Return (x, y) of the center of cell containing provided text 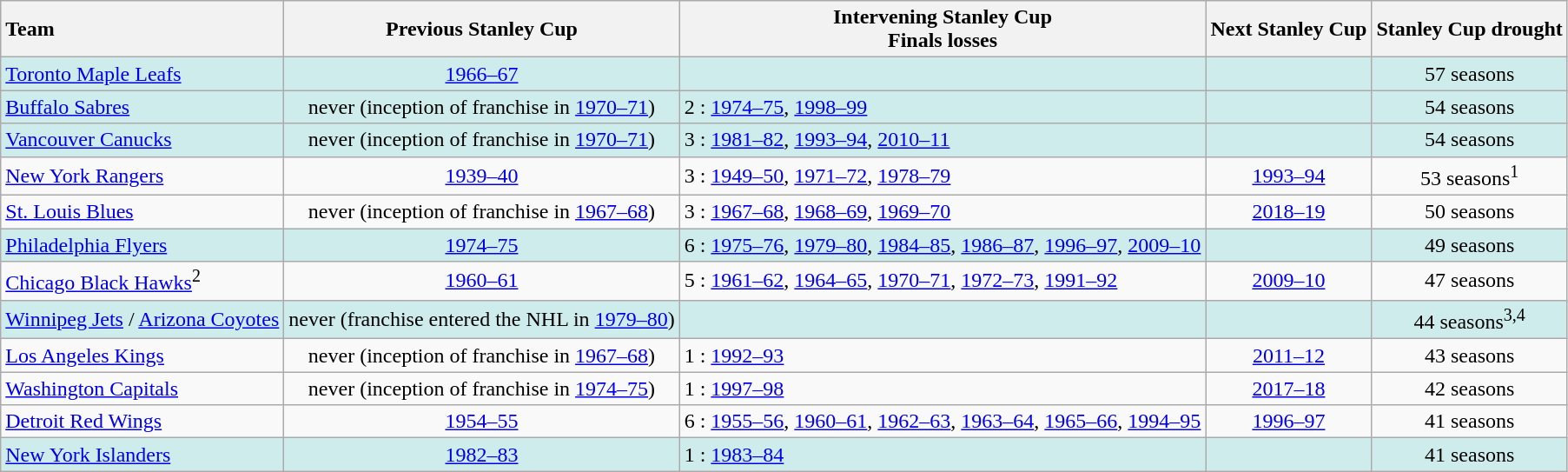
6 : 1975–76, 1979–80, 1984–85, 1986–87, 1996–97, 2009–10 (943, 245)
1 : 1992–93 (943, 356)
53 seasons1 (1470, 176)
never (franchise entered the NHL in 1979–80) (481, 320)
49 seasons (1470, 245)
1 : 1983–84 (943, 455)
Detroit Red Wings (142, 422)
1974–75 (481, 245)
1996–97 (1289, 422)
5 : 1961–62, 1964–65, 1970–71, 1972–73, 1991–92 (943, 282)
42 seasons (1470, 389)
1960–61 (481, 282)
1954–55 (481, 422)
3 : 1967–68, 1968–69, 1969–70 (943, 212)
1993–94 (1289, 176)
Vancouver Canucks (142, 140)
50 seasons (1470, 212)
Previous Stanley Cup (481, 30)
1939–40 (481, 176)
57 seasons (1470, 74)
2 : 1974–75, 1998–99 (943, 107)
New York Islanders (142, 455)
43 seasons (1470, 356)
3 : 1981–82, 1993–94, 2010–11 (943, 140)
St. Louis Blues (142, 212)
1966–67 (481, 74)
44 seasons3,4 (1470, 320)
2009–10 (1289, 282)
Winnipeg Jets / Arizona Coyotes (142, 320)
New York Rangers (142, 176)
1982–83 (481, 455)
2017–18 (1289, 389)
47 seasons (1470, 282)
Toronto Maple Leafs (142, 74)
Los Angeles Kings (142, 356)
never (inception of franchise in 1974–75) (481, 389)
Next Stanley Cup (1289, 30)
Philadelphia Flyers (142, 245)
Chicago Black Hawks2 (142, 282)
2018–19 (1289, 212)
Buffalo Sabres (142, 107)
Team (142, 30)
2011–12 (1289, 356)
Stanley Cup drought (1470, 30)
6 : 1955–56, 1960–61, 1962–63, 1963–64, 1965–66, 1994–95 (943, 422)
Intervening Stanley CupFinals losses (943, 30)
Washington Capitals (142, 389)
1 : 1997–98 (943, 389)
3 : 1949–50, 1971–72, 1978–79 (943, 176)
